Identify which cell holds the provided text, then report its (x, y) central coordinate. 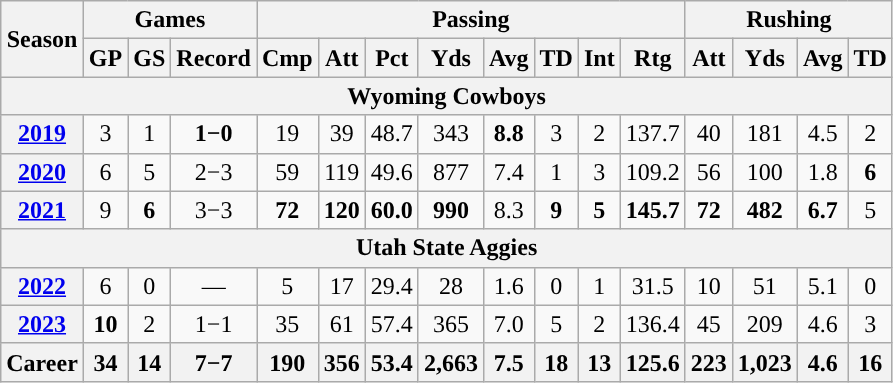
13 (599, 362)
Rushing (788, 20)
Career (42, 362)
— (214, 286)
14 (150, 362)
1.6 (508, 286)
109.2 (652, 172)
990 (450, 210)
GS (150, 58)
1.8 (822, 172)
Passing (470, 20)
223 (708, 362)
57.4 (392, 324)
4.5 (822, 134)
136.4 (652, 324)
2020 (42, 172)
365 (450, 324)
49.6 (392, 172)
2021 (42, 210)
482 (764, 210)
16 (870, 362)
100 (764, 172)
145.7 (652, 210)
Pct (392, 58)
48.7 (392, 134)
119 (342, 172)
8.8 (508, 134)
59 (287, 172)
17 (342, 286)
7.5 (508, 362)
56 (708, 172)
343 (450, 134)
Int (599, 58)
18 (556, 362)
40 (708, 134)
Season (42, 39)
45 (708, 324)
19 (287, 134)
8.3 (508, 210)
28 (450, 286)
6.7 (822, 210)
Wyoming Cowboys (447, 96)
Utah State Aggies (447, 248)
Record (214, 58)
2019 (42, 134)
34 (105, 362)
61 (342, 324)
209 (764, 324)
877 (450, 172)
2−3 (214, 172)
190 (287, 362)
60.0 (392, 210)
31.5 (652, 286)
137.7 (652, 134)
1,023 (764, 362)
53.4 (392, 362)
1−1 (214, 324)
7.0 (508, 324)
2023 (42, 324)
2022 (42, 286)
29.4 (392, 286)
2,663 (450, 362)
7−7 (214, 362)
35 (287, 324)
3−3 (214, 210)
GP (105, 58)
51 (764, 286)
120 (342, 210)
1−0 (214, 134)
181 (764, 134)
Rtg (652, 58)
39 (342, 134)
7.4 (508, 172)
356 (342, 362)
125.6 (652, 362)
Cmp (287, 58)
Games (170, 20)
5.1 (822, 286)
